Output the [X, Y] coordinate of the center of the cell containing the given text.  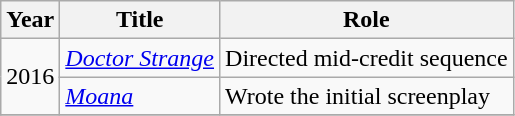
Moana [140, 96]
Year [30, 20]
2016 [30, 77]
Title [140, 20]
Directed mid-credit sequence [367, 58]
Doctor Strange [140, 58]
Wrote the initial screenplay [367, 96]
Role [367, 20]
